Determine the [X, Y] coordinate at the center of the cell enclosing the given text.  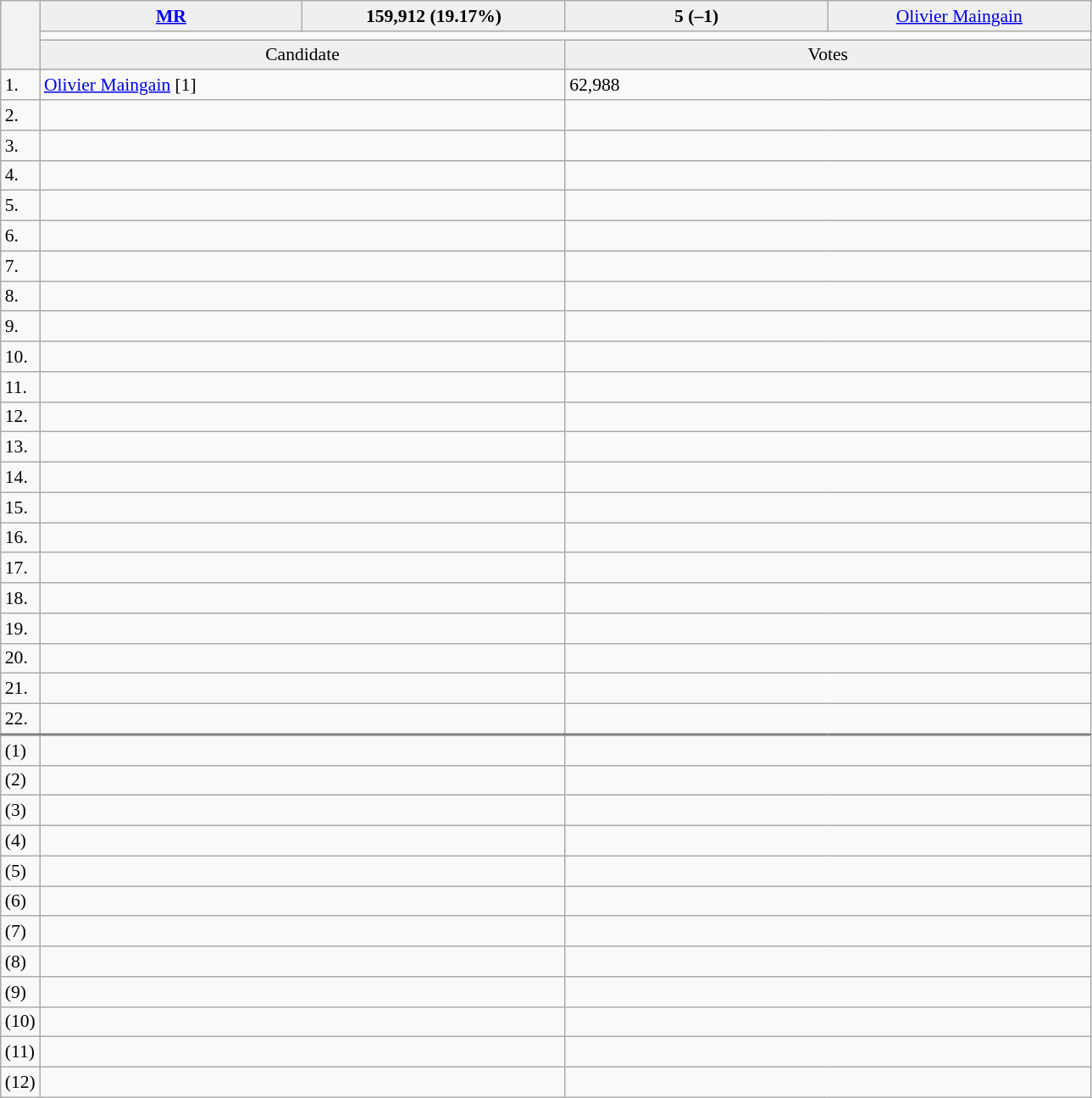
1. [20, 86]
16. [20, 538]
21. [20, 689]
(7) [20, 932]
MR [171, 16]
15. [20, 507]
(1) [20, 750]
4. [20, 175]
62,988 [828, 86]
Votes [828, 55]
Olivier Maingain [959, 16]
2. [20, 115]
20. [20, 658]
(2) [20, 780]
(4) [20, 841]
(6) [20, 901]
(5) [20, 871]
Olivier Maingain [1] [302, 86]
(11) [20, 1052]
18. [20, 598]
8. [20, 297]
(10) [20, 1022]
5 (–1) [696, 16]
13. [20, 447]
5. [20, 206]
10. [20, 357]
(3) [20, 811]
3. [20, 146]
(8) [20, 962]
12. [20, 417]
159,912 (19.17%) [434, 16]
(12) [20, 1083]
11. [20, 387]
14. [20, 478]
(9) [20, 992]
22. [20, 719]
17. [20, 568]
6. [20, 236]
7. [20, 266]
Candidate [302, 55]
19. [20, 629]
9. [20, 327]
